Search for the cell housing the specified text and yield its [X, Y] center coordinate. 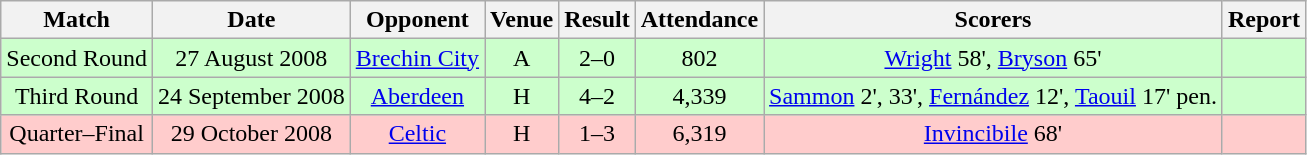
2–0 [597, 58]
Brechin City [417, 58]
29 October 2008 [251, 134]
27 August 2008 [251, 58]
Match [77, 20]
Scorers [994, 20]
Quarter–Final [77, 134]
4,339 [699, 96]
Aberdeen [417, 96]
6,319 [699, 134]
Report [1264, 20]
1–3 [597, 134]
Venue [522, 20]
802 [699, 58]
Third Round [77, 96]
Sammon 2', 33', Fernández 12', Taouil 17' pen. [994, 96]
Invincibile 68' [994, 134]
A [522, 58]
Attendance [699, 20]
Celtic [417, 134]
Date [251, 20]
Wright 58', Bryson 65' [994, 58]
24 September 2008 [251, 96]
Second Round [77, 58]
4–2 [597, 96]
Result [597, 20]
Opponent [417, 20]
